Detect which cell encompasses the target text, then output its [x, y] center coordinate. 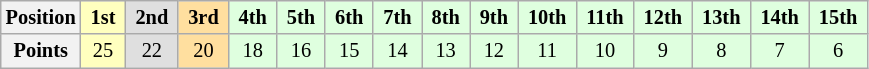
13th [721, 17]
Points [41, 51]
13 [446, 51]
7 [779, 51]
11 [547, 51]
8th [446, 17]
Position [41, 17]
10th [547, 17]
20 [203, 51]
15th [838, 17]
2nd [152, 17]
10 [604, 51]
9th [494, 17]
7th [397, 17]
12th [663, 17]
4th [253, 17]
14th [779, 17]
11th [604, 17]
6th [349, 17]
1st [104, 17]
9 [663, 51]
6 [838, 51]
25 [104, 51]
22 [152, 51]
16 [301, 51]
15 [349, 51]
12 [494, 51]
8 [721, 51]
18 [253, 51]
3rd [203, 17]
14 [397, 51]
5th [301, 17]
